Return the (X, Y) coordinate for the center point of the cell that contains the specified text.  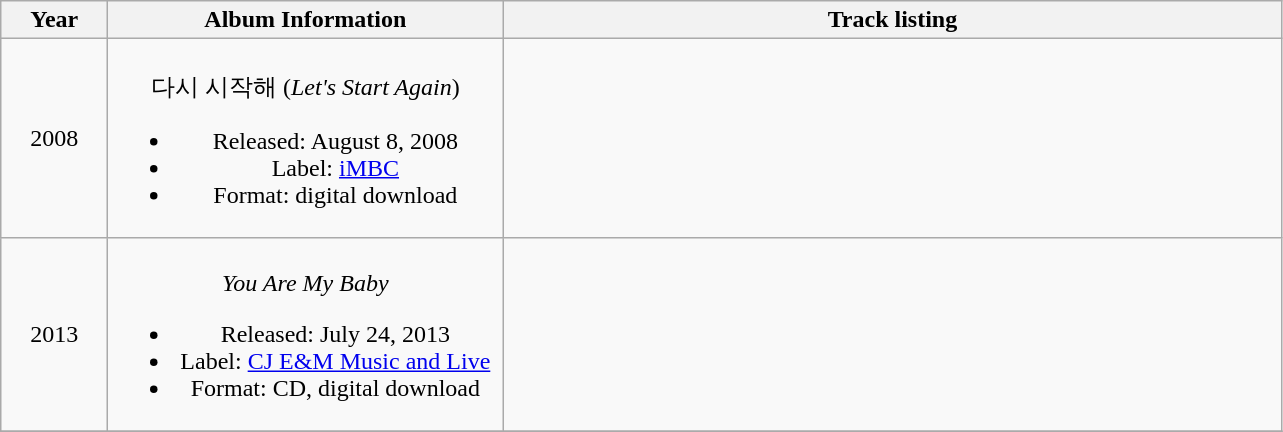
다시 시작해 (Let's Start Again)Released: August 8, 2008Label: iMBCFormat: digital download (306, 138)
2013 (54, 334)
You Are My BabyReleased: July 24, 2013Label: CJ E&M Music and LiveFormat: CD, digital download (306, 334)
2008 (54, 138)
Album Information (306, 20)
Year (54, 20)
Track listing (892, 20)
